Determine the (x, y) coordinate at the center of the cell enclosing the given text.  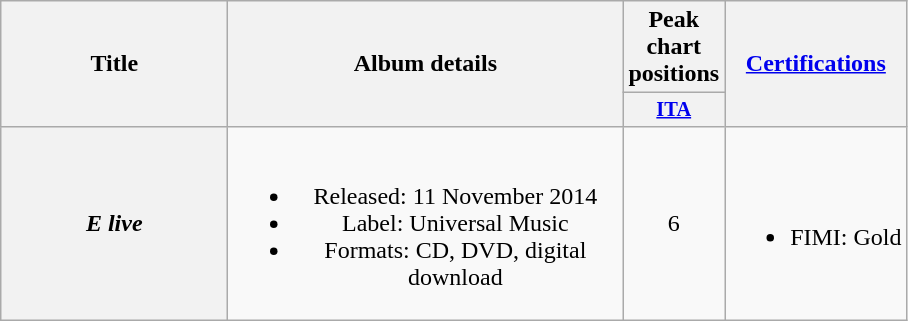
Certifications (816, 64)
FIMI: Gold (816, 223)
Peak chart positions (674, 47)
6 (674, 223)
ITA (674, 110)
Released: 11 November 2014Label: Universal MusicFormats: CD, DVD, digital download (426, 223)
Album details (426, 64)
Title (114, 64)
E live (114, 223)
